Extract the [x, y] coordinate from the center of the cell holding the provided text.  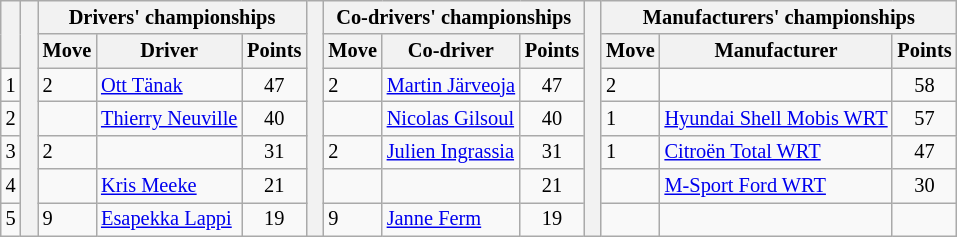
Martin Järveoja [451, 85]
Manufacturer [776, 51]
Co-drivers' championships [454, 17]
Drivers' championships [172, 17]
Julien Ingrassia [451, 152]
Thierry Neuville [169, 118]
5 [11, 219]
3 [11, 152]
57 [924, 118]
58 [924, 85]
30 [924, 186]
Nicolas Gilsoul [451, 118]
Driver [169, 51]
Co-driver [451, 51]
M-Sport Ford WRT [776, 186]
Esapekka Lappi [169, 219]
Hyundai Shell Mobis WRT [776, 118]
Manufacturers' championships [778, 17]
Citroën Total WRT [776, 152]
Janne Ferm [451, 219]
4 [11, 186]
Ott Tänak [169, 85]
Kris Meeke [169, 186]
